Capture the cell that displays the provided text and extract its [x, y] central coordinate. 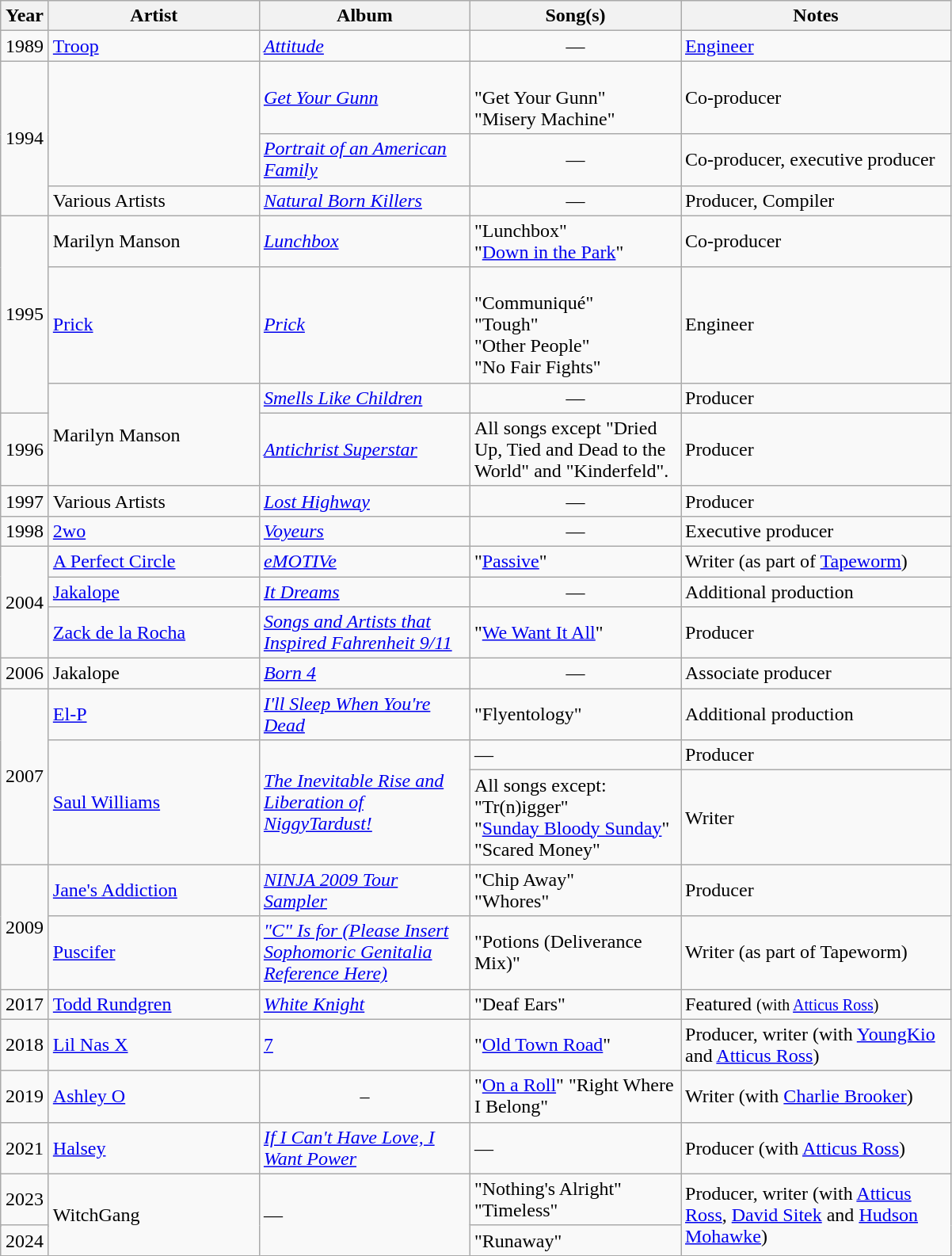
Attitude [364, 46]
2021 [25, 1147]
2018 [25, 1044]
NINJA 2009 Tour Sampler [364, 891]
Song(s) [575, 16]
Artist [154, 16]
2019 [25, 1097]
7 [364, 1044]
"Deaf Ears" [575, 1004]
2006 [25, 674]
Troop [154, 46]
eMOTIVe [364, 561]
1996 [25, 449]
All songs except:"Tr(n)igger""Sunday Bloody Sunday""Scared Money" [575, 818]
2024 [25, 1240]
Featured (with Atticus Ross) [816, 1004]
"Get Your Gunn""Misery Machine" [575, 97]
WitchGang [154, 1214]
Saul Williams [154, 802]
Producer (with Atticus Ross) [816, 1147]
1998 [25, 531]
Year [25, 16]
2023 [25, 1200]
Writer [816, 818]
"Old Town Road" [575, 1044]
The Inevitable Rise and Liberation of NiggyTardust! [364, 802]
1995 [25, 314]
"Passive" [575, 561]
"Flyentology" [575, 715]
1989 [25, 46]
Songs and Artists that Inspired Fahrenheit 9/11 [364, 632]
Producer, writer (with YoungKio and Atticus Ross) [816, 1044]
Ashley O [154, 1097]
Producer, Compiler [816, 200]
I'll Sleep When You're Dead [364, 715]
2009 [25, 927]
Notes [816, 16]
Writer (with Charlie Brooker) [816, 1097]
Natural Born Killers [364, 200]
"Potions (Deliverance Mix)" [575, 952]
It Dreams [364, 592]
Portrait of an American Family [364, 160]
1994 [25, 138]
"We Want It All" [575, 632]
If I Can't Have Love, I Want Power [364, 1147]
"Lunchbox""Down in the Park" [575, 241]
Jane's Addiction [154, 891]
Lunchbox [364, 241]
A Perfect Circle [154, 561]
Puscifer [154, 952]
1997 [25, 501]
"Chip Away""Whores" [575, 891]
Executive producer [816, 531]
Todd Rundgren [154, 1004]
2wo [154, 531]
Born 4 [364, 674]
Lost Highway [364, 501]
Get Your Gunn [364, 97]
– [364, 1097]
Co-producer, executive producer [816, 160]
Antichrist Superstar [364, 449]
Smells Like Children [364, 398]
2007 [25, 777]
2017 [25, 1004]
Zack de la Rocha [154, 632]
El-P [154, 715]
"On a Roll" "Right Where I Belong" [575, 1097]
"Communiqué" "Tough" "Other People" "No Fair Fights" [575, 325]
"Nothing's Alright""Timeless" [575, 1200]
Producer, writer (with Atticus Ross, David Sitek and Hudson Mohawke) [816, 1214]
Halsey [154, 1147]
Lil Nas X [154, 1044]
All songs except "Dried Up, Tied and Dead to the World" and "Kinderfeld". [575, 449]
Voyeurs [364, 531]
2004 [25, 602]
Associate producer [816, 674]
"C" Is for (Please Insert Sophomoric Genitalia Reference Here) [364, 952]
White Knight [364, 1004]
"Runaway" [575, 1240]
Album [364, 16]
